Detect which cell encompasses the target text, then output its (x, y) center coordinate. 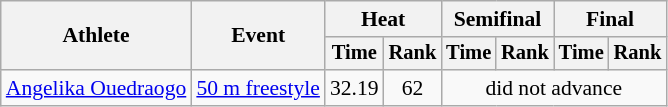
did not advance (554, 88)
Semifinal (497, 19)
Final (610, 19)
62 (413, 88)
50 m freestyle (258, 88)
32.19 (354, 88)
Angelika Ouedraogo (96, 88)
Heat (383, 19)
Athlete (96, 36)
Event (258, 36)
